Output the (x, y) coordinate of the center of the cell containing the given text.  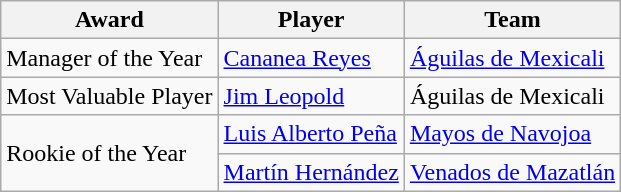
Team (512, 20)
Mayos de Navojoa (512, 134)
Luis Alberto Peña (311, 134)
Martín Hernández (311, 172)
Rookie of the Year (110, 153)
Venados de Mazatlán (512, 172)
Player (311, 20)
Most Valuable Player (110, 96)
Jim Leopold (311, 96)
Manager of the Year (110, 58)
Cananea Reyes (311, 58)
Award (110, 20)
